Search for the cell housing the specified text and yield its (X, Y) center coordinate. 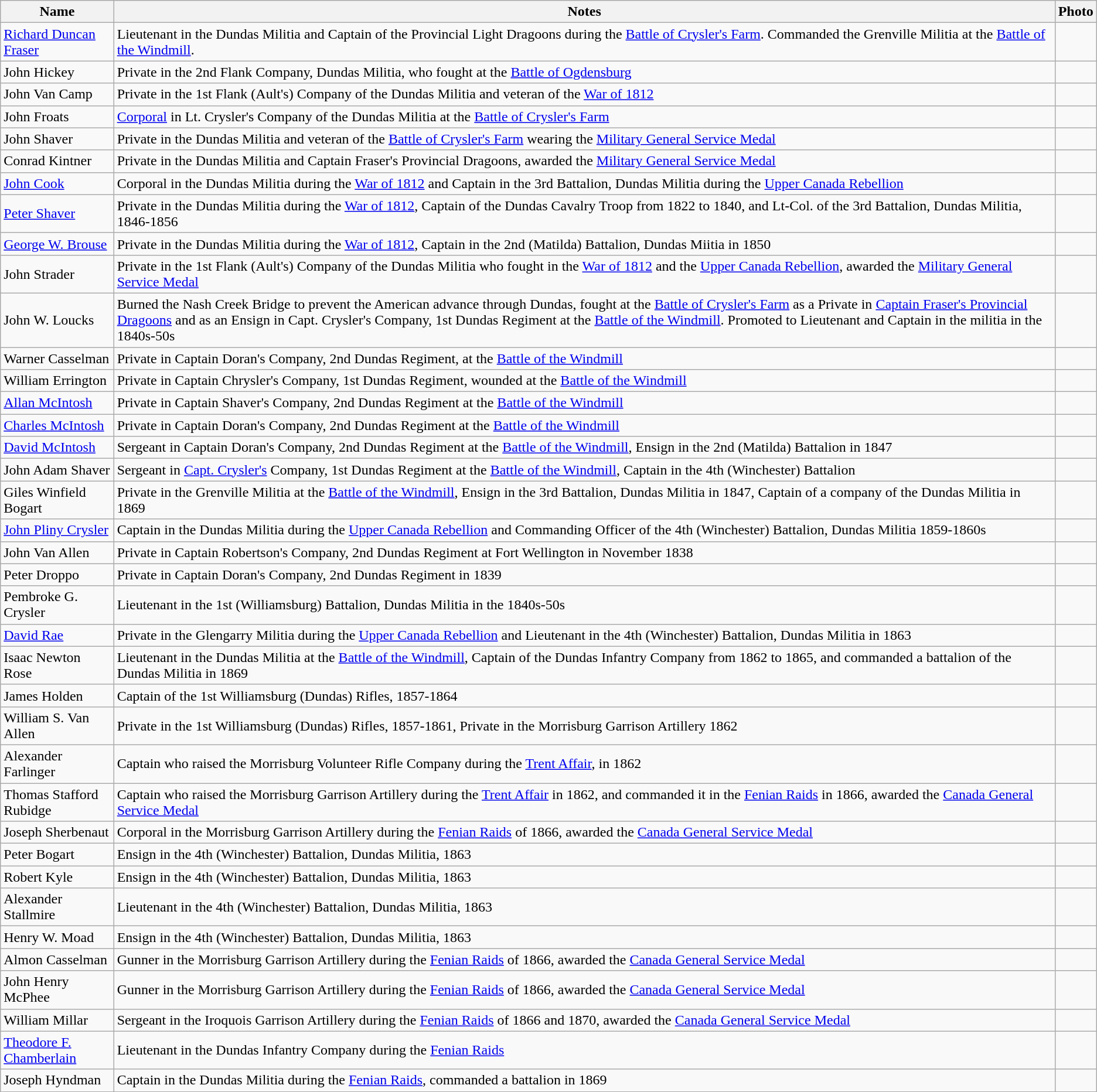
John Hickey (57, 72)
Private in Captain Doran's Company, 2nd Dundas Regiment, at the Battle of the Windmill (584, 358)
Richard Duncan Fraser (57, 42)
Private in the Dundas Militia during the War of 1812, Captain in the 2nd (Matilda) Battalion, Dundas Miitia in 1850 (584, 244)
Private in Captain Doran's Company, 2nd Dundas Regiment in 1839 (584, 575)
Peter Shaver (57, 213)
Pembroke G. Crysler (57, 605)
Private in the Dundas Militia and Captain Fraser's Provincial Dragoons, awarded the Military General Service Medal (584, 161)
Sergeant in Capt. Crysler's Company, 1st Dundas Regiment at the Battle of the Windmill, Captain in the 4th (Winchester) Battalion (584, 470)
Corporal in the Dundas Militia during the War of 1812 and Captain in the 3rd Battalion, Dundas Militia during the Upper Canada Rebellion (584, 183)
Captain in the Dundas Militia during the Upper Canada Rebellion and Commanding Officer of the 4th (Winchester) Battalion, Dundas Militia 1859-1860s (584, 530)
John Shaver (57, 139)
Lieutenant in the 1st (Williamsburg) Battalion, Dundas Militia in the 1840s-50s (584, 605)
Lieutenant in the Dundas Infantry Company during the Fenian Raids (584, 1050)
Joseph Sherbenaut (57, 832)
Photo (1076, 12)
Sergeant in the Iroquois Garrison Artillery during the Fenian Raids of 1866 and 1870, awarded the Canada General Service Medal (584, 1020)
Captain in the Dundas Militia during the Fenian Raids, commanded a battalion in 1869 (584, 1080)
Notes (584, 12)
Theodore F. Chamberlain (57, 1050)
Sergeant in Captain Doran's Company, 2nd Dundas Regiment at the Battle of the Windmill, Ensign in the 2nd (Matilda) Battalion in 1847 (584, 448)
Private in the 2nd Flank Company, Dundas Militia, who fought at the Battle of Ogdensburg (584, 72)
Private in Captain Chrysler's Company, 1st Dundas Regiment, wounded at the Battle of the Windmill (584, 381)
Alexander Stallmire (57, 907)
Lieutenant in the 4th (Winchester) Battalion, Dundas Militia, 1863 (584, 907)
Conrad Kintner (57, 161)
Captain who raised the Morrisburg Volunteer Rifle Company during the Trent Affair, in 1862 (584, 764)
William Millar (57, 1020)
Private in the Glengarry Militia during the Upper Canada Rebellion and Lieutenant in the 4th (Winchester) Battalion, Dundas Militia in 1863 (584, 635)
John Cook (57, 183)
Giles Winfield Bogart (57, 500)
Almon Casselman (57, 960)
Name (57, 12)
John Froats (57, 117)
Corporal in the Morrisburg Garrison Artillery during the Fenian Raids of 1866, awarded the Canada General Service Medal (584, 832)
John Van Allen (57, 552)
Peter Droppo (57, 575)
Private in the Dundas Militia and veteran of the Battle of Crysler's Farm wearing the Military General Service Medal (584, 139)
John Van Camp (57, 94)
William S. Van Allen (57, 725)
Henry W. Moad (57, 937)
Warner Casselman (57, 358)
William Errington (57, 381)
Private in the 1st Williamsburg (Dundas) Rifles, 1857-1861, Private in the Morrisburg Garrison Artillery 1862 (584, 725)
John Henry McPhee (57, 990)
Private in Captain Robertson's Company, 2nd Dundas Regiment at Fort Wellington in November 1838 (584, 552)
James Holden (57, 695)
Corporal in Lt. Crysler's Company of the Dundas Militia at the Battle of Crysler's Farm (584, 117)
John Pliny Crysler (57, 530)
Joseph Hyndman (57, 1080)
Charles McIntosh (57, 425)
Private in Captain Shaver's Company, 2nd Dundas Regiment at the Battle of the Windmill (584, 403)
Robert Kyle (57, 877)
Isaac Newton Rose (57, 666)
John W. Loucks (57, 320)
Peter Bogart (57, 855)
John Strader (57, 274)
Private in the 1st Flank (Ault's) Company of the Dundas Militia and veteran of the War of 1812 (584, 94)
Allan McIntosh (57, 403)
David McIntosh (57, 448)
Alexander Farlinger (57, 764)
John Adam Shaver (57, 470)
Captain of the 1st Williamsburg (Dundas) Rifles, 1857-1864 (584, 695)
David Rae (57, 635)
George W. Brouse (57, 244)
Private in Captain Doran's Company, 2nd Dundas Regiment at the Battle of the Windmill (584, 425)
Thomas Stafford Rubidge (57, 801)
